From the cell containing the given text, extract its center point as (x, y) coordinate. 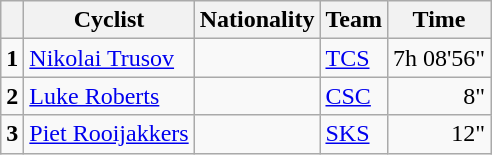
3 (12, 134)
2 (12, 96)
Team (354, 20)
Time (438, 20)
7h 08'56" (438, 58)
CSC (354, 96)
1 (12, 58)
Nationality (257, 20)
SKS (354, 134)
Cyclist (109, 20)
12" (438, 134)
TCS (354, 58)
Nikolai Trusov (109, 58)
8" (438, 96)
Piet Rooijakkers (109, 134)
Luke Roberts (109, 96)
